Provide the (x, y) coordinate of the cell's center where the given text is located.  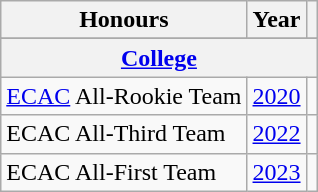
Honours (124, 20)
2022 (276, 134)
Year (276, 20)
College (159, 58)
2023 (276, 172)
ECAC All-Rookie Team (124, 96)
ECAC All-Third Team (124, 134)
2020 (276, 96)
ECAC All-First Team (124, 172)
